Return [X, Y] of the center of cell containing provided text 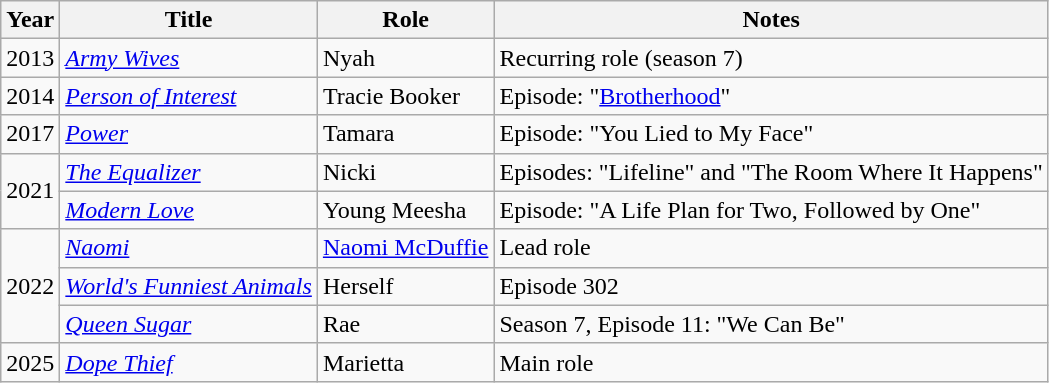
Marietta [406, 362]
Tracie Booker [406, 96]
Herself [406, 286]
2014 [30, 96]
Main role [771, 362]
Naomi [189, 248]
Episode: "Brotherhood" [771, 96]
Episode 302 [771, 286]
Young Meesha [406, 210]
Rae [406, 324]
2021 [30, 191]
2017 [30, 134]
Episode: "You Lied to My Face" [771, 134]
Tamara [406, 134]
2022 [30, 286]
Dope Thief [189, 362]
Recurring role (season 7) [771, 58]
Person of Interest [189, 96]
The Equalizer [189, 172]
Nicki [406, 172]
Episodes: "Lifeline" and "The Room Where It Happens" [771, 172]
Naomi McDuffie [406, 248]
Army Wives [189, 58]
Nyah [406, 58]
Year [30, 20]
Queen Sugar [189, 324]
Notes [771, 20]
2025 [30, 362]
Season 7, Episode 11: "We Can Be" [771, 324]
World's Funniest Animals [189, 286]
2013 [30, 58]
Title [189, 20]
Power [189, 134]
Episode: "A Life Plan for Two, Followed by One" [771, 210]
Lead role [771, 248]
Role [406, 20]
Modern Love [189, 210]
